Capture the cell that displays the provided text and extract its (X, Y) central coordinate. 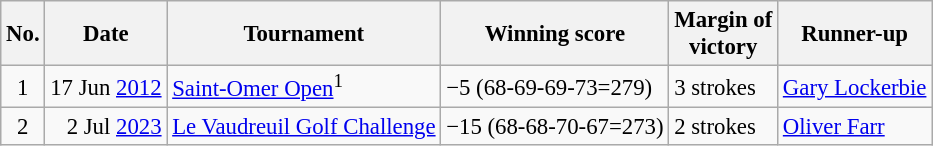
Tournament (304, 34)
1 (23, 87)
Saint-Omer Open1 (304, 87)
3 strokes (724, 87)
2 (23, 127)
No. (23, 34)
Le Vaudreuil Golf Challenge (304, 127)
Date (106, 34)
Margin ofvictory (724, 34)
2 Jul 2023 (106, 127)
2 strokes (724, 127)
−5 (68-69-69-73=279) (555, 87)
Gary Lockerbie (855, 87)
Oliver Farr (855, 127)
17 Jun 2012 (106, 87)
Runner-up (855, 34)
−15 (68-68-70-67=273) (555, 127)
Winning score (555, 34)
